Capture the cell that displays the provided text and extract its [X, Y] central coordinate. 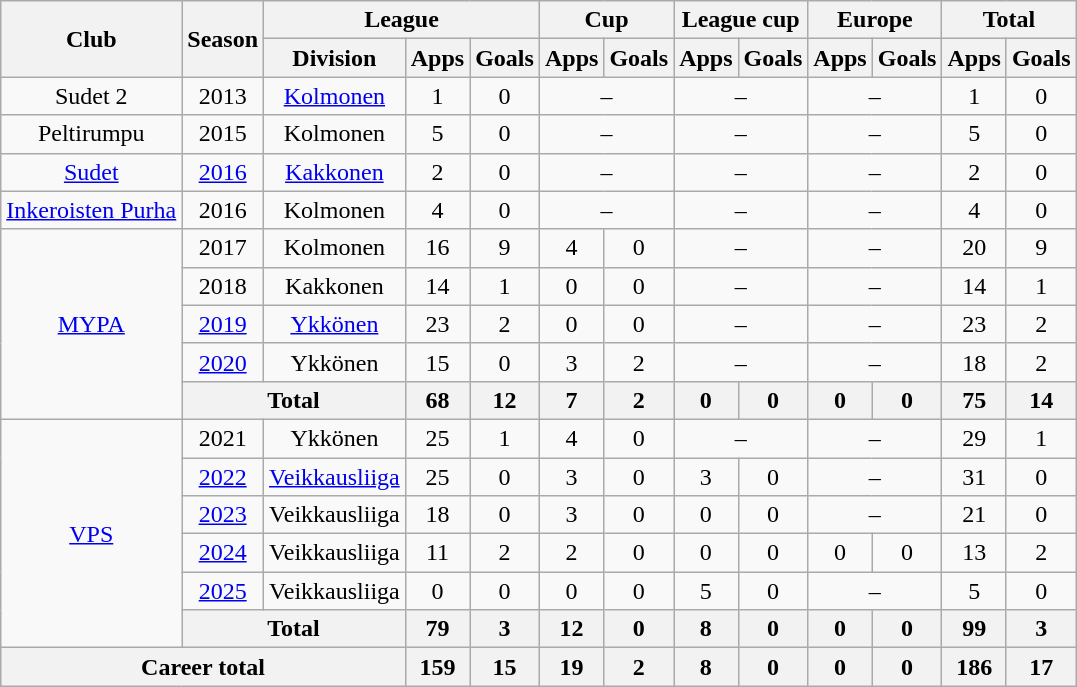
2024 [223, 553]
11 [437, 553]
20 [974, 248]
2023 [223, 515]
League [402, 20]
31 [974, 477]
Peltirumpu [92, 134]
VPS [92, 533]
2022 [223, 477]
29 [974, 438]
2020 [223, 362]
Sudet [92, 172]
Season [223, 39]
2021 [223, 438]
21 [974, 515]
13 [974, 553]
Inkeroisten Purha [92, 210]
2013 [223, 96]
Club [92, 39]
75 [974, 400]
Cup [606, 20]
Division [335, 58]
Europe [875, 20]
19 [571, 667]
17 [1041, 667]
League cup [741, 20]
2018 [223, 286]
79 [437, 629]
159 [437, 667]
2015 [223, 134]
Career total [203, 667]
7 [571, 400]
16 [437, 248]
2019 [223, 324]
186 [974, 667]
MYPA [92, 324]
Sudet 2 [92, 96]
2017 [223, 248]
2025 [223, 591]
68 [437, 400]
99 [974, 629]
